Find where the given text appears and provide that cell's center as (X, Y) coordinate. 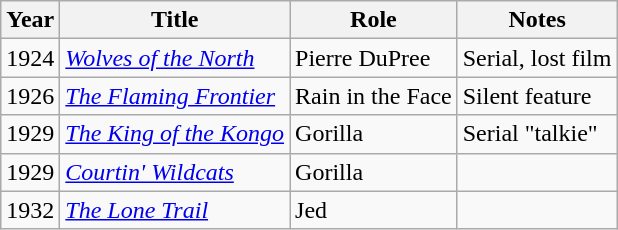
Serial "talkie" (537, 134)
The Flaming Frontier (175, 96)
Jed (374, 210)
Role (374, 20)
Wolves of the North (175, 58)
1924 (30, 58)
Serial, lost film (537, 58)
The King of the Kongo (175, 134)
Rain in the Face (374, 96)
1926 (30, 96)
Year (30, 20)
Pierre DuPree (374, 58)
Silent feature (537, 96)
The Lone Trail (175, 210)
Courtin' Wildcats (175, 172)
1932 (30, 210)
Notes (537, 20)
Title (175, 20)
